Output the [x, y] coordinate of the center of the cell containing the given text.  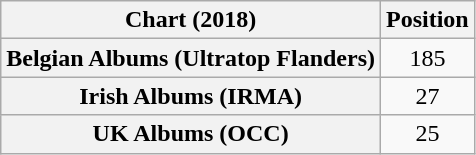
27 [428, 96]
Irish Albums (IRMA) [191, 96]
185 [428, 58]
UK Albums (OCC) [191, 134]
Belgian Albums (Ultratop Flanders) [191, 58]
Chart (2018) [191, 20]
Position [428, 20]
25 [428, 134]
